Identify which cell holds the provided text, then report its [X, Y] central coordinate. 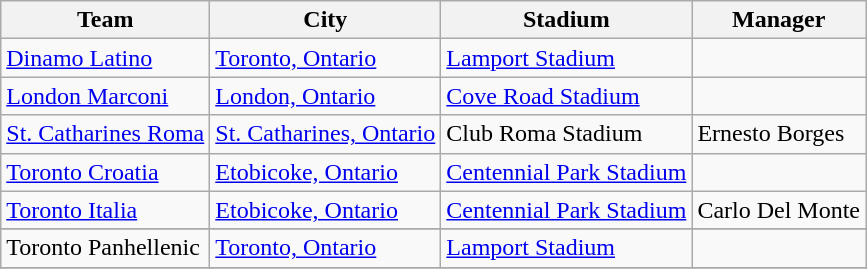
Team [106, 20]
Stadium [566, 20]
St. Catharines, Ontario [326, 134]
Cove Road Stadium [566, 96]
Carlo Del Monte [779, 210]
Dinamo Latino [106, 58]
London Marconi [106, 96]
Manager [779, 20]
Club Roma Stadium [566, 134]
Toronto Panhellenic [106, 248]
London, Ontario [326, 96]
St. Catharines Roma [106, 134]
Ernesto Borges [779, 134]
Toronto Croatia [106, 172]
City [326, 20]
Toronto Italia [106, 210]
